Determine the (X, Y) coordinate at the center of the cell enclosing the given text.  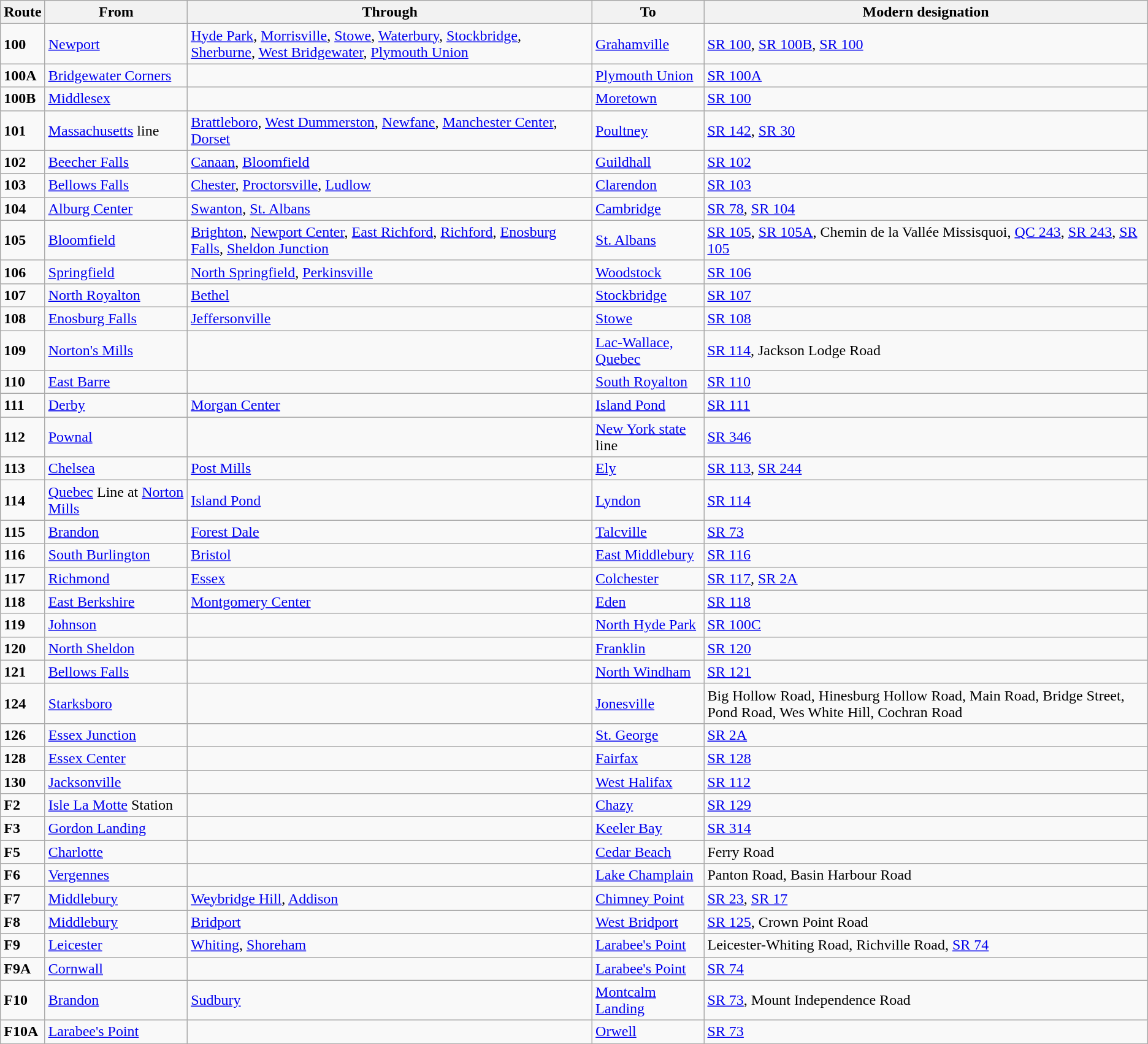
114 (23, 501)
SR 2A (926, 735)
F3 (23, 829)
Sudbury (390, 1000)
SR 100 (926, 99)
North Hyde Park (648, 625)
SR 78, SR 104 (926, 209)
Guildhall (648, 162)
Chelsea (117, 469)
SR 107 (926, 295)
Ferry Road (926, 852)
Lyndon (648, 501)
Chazy (648, 805)
F10 (23, 1000)
107 (23, 295)
From (117, 12)
F10A (23, 1032)
Panton Road, Basin Harbour Road (926, 875)
103 (23, 185)
113 (23, 469)
Modern designation (926, 12)
Brighton, Newport Center, East Richford, Richford, Enosburg Falls, Sheldon Junction (390, 240)
Canaan, Bloomfield (390, 162)
Isle La Motte Station (117, 805)
St. Albans (648, 240)
Pownal (117, 437)
Bridport (390, 922)
108 (23, 318)
Essex Junction (117, 735)
Starksboro (117, 703)
SR 121 (926, 672)
Clarendon (648, 185)
SR 113, SR 244 (926, 469)
SR 112 (926, 782)
Weybridge Hill, Addison (390, 899)
F2 (23, 805)
East Berkshire (117, 602)
Jeffersonville (390, 318)
Richmond (117, 578)
Chimney Point (648, 899)
Chester, Proctorsville, Ludlow (390, 185)
104 (23, 209)
Poultney (648, 130)
Essex Center (117, 758)
Through (390, 12)
East Barre (117, 382)
Jonesville (648, 703)
SR 103 (926, 185)
Morgan Center (390, 405)
SR 110 (926, 382)
Plymouth Union (648, 75)
106 (23, 272)
South Royalton (648, 382)
Quebec Line at Norton Mills (117, 501)
116 (23, 555)
Alburg Center (117, 209)
F5 (23, 852)
101 (23, 130)
SR 73, Mount Independence Road (926, 1000)
Bethel (390, 295)
117 (23, 578)
Forest Dale (390, 532)
North Springfield, Perkinsville (390, 272)
Enosburg Falls (117, 318)
SR 105, SR 105A, Chemin de la Vallée Missisquoi, QC 243, SR 243, SR 105 (926, 240)
Lac-Wallace, Quebec (648, 350)
SR 314 (926, 829)
Woodstock (648, 272)
Norton's Mills (117, 350)
SR 74 (926, 969)
Colchester (648, 578)
Ely (648, 469)
Derby (117, 405)
Leicester (117, 945)
109 (23, 350)
Post Mills (390, 469)
Jacksonville (117, 782)
Bristol (390, 555)
Massachusetts line (117, 130)
New York state line (648, 437)
Montgomery Center (390, 602)
F9A (23, 969)
128 (23, 758)
SR 114, Jackson Lodge Road (926, 350)
SR 116 (926, 555)
West Halifax (648, 782)
102 (23, 162)
100B (23, 99)
SR 117, SR 2A (926, 578)
SR 108 (926, 318)
South Burlington (117, 555)
115 (23, 532)
SR 125, Crown Point Road (926, 922)
118 (23, 602)
Stockbridge (648, 295)
Gordon Landing (117, 829)
Bridgewater Corners (117, 75)
SR 128 (926, 758)
Big Hollow Road, Hinesburg Hollow Road, Main Road, Bridge Street, Pond Road, Wes White Hill, Cochran Road (926, 703)
124 (23, 703)
SR 346 (926, 437)
F7 (23, 899)
Swanton, St. Albans (390, 209)
Route (23, 12)
Newport (117, 44)
SR 129 (926, 805)
North Sheldon (117, 648)
East Middlebury (648, 555)
Beecher Falls (117, 162)
Stowe (648, 318)
Orwell (648, 1032)
SR 102 (926, 162)
SR 111 (926, 405)
SR 100, SR 100B, SR 100 (926, 44)
Franklin (648, 648)
110 (23, 382)
111 (23, 405)
F8 (23, 922)
Charlotte (117, 852)
SR 142, SR 30 (926, 130)
Lake Champlain (648, 875)
Cedar Beach (648, 852)
SR 100C (926, 625)
Fairfax (648, 758)
126 (23, 735)
Whiting, Shoreham (390, 945)
F9 (23, 945)
SR 23, SR 17 (926, 899)
North Royalton (117, 295)
Talcville (648, 532)
100A (23, 75)
Eden (648, 602)
Middlesex (117, 99)
Moretown (648, 99)
Bloomfield (117, 240)
North Windham (648, 672)
To (648, 12)
Essex (390, 578)
Johnson (117, 625)
SR 120 (926, 648)
Brattleboro, West Dummerston, Newfane, Manchester Center, Dorset (390, 130)
SR 100A (926, 75)
F6 (23, 875)
120 (23, 648)
Cambridge (648, 209)
130 (23, 782)
Grahamville (648, 44)
Vergennes (117, 875)
105 (23, 240)
Cornwall (117, 969)
Springfield (117, 272)
Keeler Bay (648, 829)
SR 106 (926, 272)
100 (23, 44)
112 (23, 437)
SR 114 (926, 501)
St. George (648, 735)
Leicester-Whiting Road, Richville Road, SR 74 (926, 945)
West Bridport (648, 922)
SR 118 (926, 602)
Montcalm Landing (648, 1000)
119 (23, 625)
Hyde Park, Morrisville, Stowe, Waterbury, Stockbridge, Sherburne, West Bridgewater, Plymouth Union (390, 44)
121 (23, 672)
